Capture the cell that displays the provided text and extract its [X, Y] central coordinate. 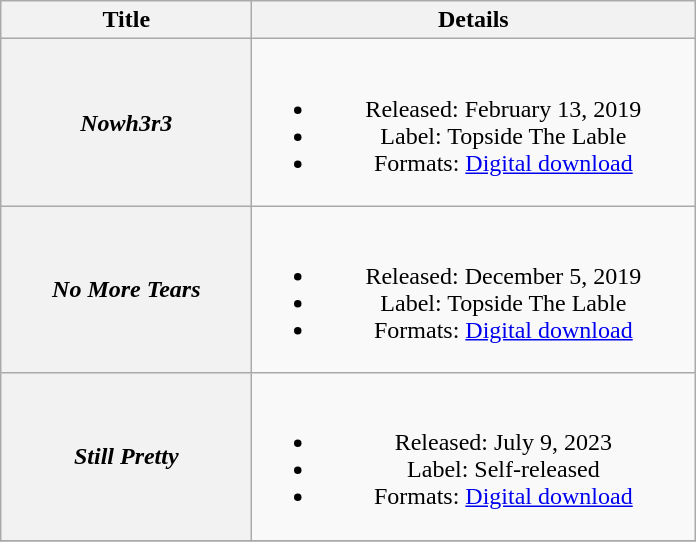
Title [126, 20]
No More Tears [126, 290]
Nowh3r3 [126, 122]
Released: July 9, 2023Label: Self-releasedFormats: Digital download [474, 456]
Released: February 13, 2019Label: Topside The LableFormats: Digital download [474, 122]
Still Pretty [126, 456]
Details [474, 20]
Released: December 5, 2019Label: Topside The LableFormats: Digital download [474, 290]
